For the text-containing cell, return its midpoint in [x, y] coordinate format. 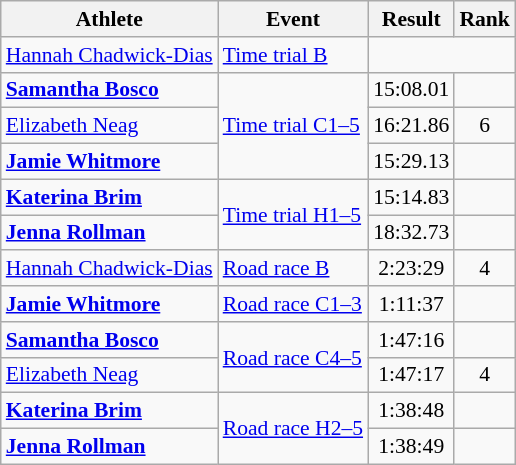
1:11:37 [411, 304]
1:38:48 [411, 411]
15:08.01 [411, 90]
15:29.13 [411, 162]
1:47:17 [411, 375]
15:14.83 [411, 197]
Time trial C1–5 [293, 126]
6 [484, 126]
Result [411, 19]
Rank [484, 19]
18:32.73 [411, 233]
1:47:16 [411, 340]
16:21.86 [411, 126]
Time trial H1–5 [293, 214]
Road race H2–5 [293, 428]
Time trial B [293, 55]
1:38:49 [411, 447]
Road race C1–3 [293, 304]
Event [293, 19]
Road race C4–5 [293, 358]
Road race B [293, 269]
2:23:29 [411, 269]
Athlete [110, 19]
